Provide the (X, Y) coordinate of the cell's center where the given text is located.  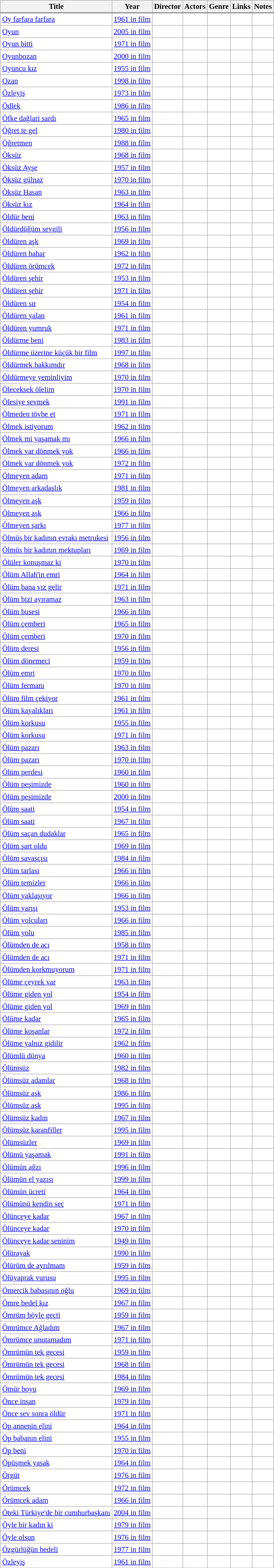
1980 in film (132, 130)
Öyle olsun (56, 1537)
Ölüme yalnız gidilir (56, 1043)
Ölüm film çekiyor (56, 698)
Ölüme çeyrek var (56, 982)
Ölüm yarışı (56, 908)
1958 in film (132, 945)
Örümcek (56, 1488)
Öteki Türkiye'de bir cumhurbaşkanı (56, 1513)
1985 in film (132, 933)
Öfke dağlari sardı (56, 118)
Ödlek (56, 106)
Öldüren yalan (56, 315)
Ölüyaprak vurusu (56, 1278)
Ölümün ücreti (56, 1192)
Ölüme kadar (56, 1019)
Ölümsüzler (56, 1142)
1982 in film (132, 1068)
Ölüm temizler (56, 883)
Öldüren sır (56, 303)
Ölümsüz adamlar (56, 1081)
Öldür beni (56, 217)
Öğretmen (56, 143)
Ölmüs bir kadının mektupları (56, 550)
1957 in film (132, 167)
Ölmüş bir kadının evrakı metrukesi (56, 538)
Ozan (56, 81)
Year (132, 7)
Oyun bitti (56, 44)
Ölüm kayalıkları (56, 710)
Ölümü yaşamak (56, 1154)
Öldüren örümcek (56, 266)
Ölürayak (56, 1253)
1999 in film (132, 1179)
Ölüm yolu (56, 933)
Ölüm busesi (56, 612)
Öleceksek ölelim (56, 390)
Öldürme üzerine küçük bir film (56, 353)
Ölümün el yazısı (56, 1179)
Ölümün ağzı (56, 1167)
Ölümünü kendin seç (56, 1204)
Ölüm bana vız gelir (56, 587)
Ölümlü dünya (56, 1056)
Öksüz kız (56, 204)
Öldürmeye yeminliyim (56, 377)
Öldürme beni (56, 340)
Ölesiye sevmek (56, 402)
Ömrüm böyle geçti (56, 1315)
Öldürmek hakkımdır (56, 365)
2004 in film (132, 1513)
Ölümsüz karanfiller (56, 1130)
Ölüm fermanı (56, 686)
Öp annenin elini (56, 1426)
Örümcek adam (56, 1500)
Director (167, 7)
Ölümsüz (56, 1068)
1998 in film (132, 81)
Ölüm deresi (56, 649)
Önce insan (56, 1401)
Ölüm dönemeci (56, 661)
Ölüme koşanlar (56, 1031)
Ölüm tarlası (56, 871)
Ölüm perdesi (56, 772)
Notes (263, 7)
1981 in film (132, 488)
Ölüler konuşmaz ki (56, 562)
Ömre bedel kız (56, 1303)
2005 in film (132, 32)
Ölümsüz kadın (56, 1118)
Oy farfara farfara (56, 19)
Öldüren bahar (56, 254)
1988 in film (132, 143)
Öpüşmek yasak (56, 1463)
Öksüz (56, 155)
Öksüz Ayşe (56, 167)
1949 in film (132, 1241)
Ölürüm de ayrılmam (56, 1266)
Ölüm yaklaşıyor (56, 895)
1973 in film (132, 93)
Öldüren yumruk (56, 328)
Ölmeyen arkadaşlık (56, 488)
Ölüm yolcuları (56, 920)
Ömrümce Ağladım (56, 1327)
Ölümden korkmuyorum (56, 970)
Genre (219, 7)
1996 in film (132, 1167)
Ölüm bizi ayıramaz (56, 599)
Ölüm savaşçısı (56, 858)
Oyun (56, 32)
Ölmek istiyorum (56, 426)
Öğret te gel (56, 130)
1990 in film (132, 1253)
Ölünceye kadar seninim (56, 1241)
Oyuncu kız (56, 69)
Ölmeden tövbe et (56, 414)
Links (241, 7)
Ölmeyen şarkı (56, 525)
1983 in film (132, 340)
Ömür boyu (56, 1389)
Title (56, 7)
Ömercik babasının oğlu (56, 1290)
Önce sev sonra öldür (56, 1414)
Öksüz Hasan (56, 192)
Öksüz gülnaz (56, 180)
Ölmeyen adam (56, 476)
Ölmek mi yaşamak mı (56, 439)
Örgüt (56, 1475)
Oyunbozan (56, 56)
Öyle bir kadın ki (56, 1525)
Ömrümce unutamadım (56, 1340)
Actors (195, 7)
Öp babanın elini (56, 1438)
Ölüm Allah'in emri (56, 575)
Ölüm şart oldu (56, 846)
Öldürdüğüm sevgili (56, 229)
Öldüren aşk (56, 242)
Öp beni (56, 1451)
Ölüm saçan dudaklar (56, 834)
1997 in film (132, 353)
Özgürlüğün bedeli (56, 1549)
Ölüm emri (56, 673)
